Search for the cell housing the specified text and yield its (X, Y) center coordinate. 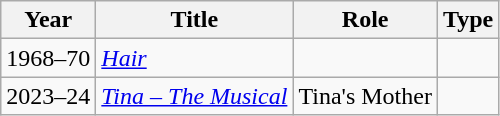
Type (468, 20)
Title (194, 20)
1968–70 (48, 58)
Tina's Mother (366, 96)
Role (366, 20)
Year (48, 20)
2023–24 (48, 96)
Tina – The Musical (194, 96)
Hair (194, 58)
